Return (X, Y) of the center of cell containing provided text 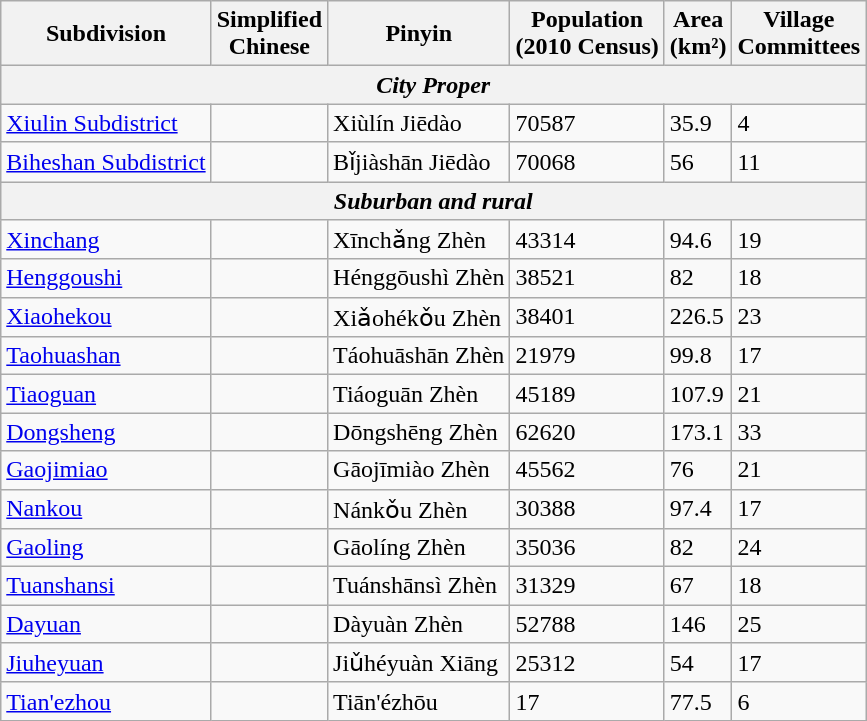
Suburban and rural (434, 201)
21979 (587, 356)
Dōngshēng Zhèn (419, 432)
Jiuheyuan (106, 663)
67 (698, 586)
45189 (587, 394)
Taohuashan (106, 356)
Gāolíng Zhèn (419, 548)
38401 (587, 317)
173.1 (698, 432)
77.5 (698, 701)
45562 (587, 470)
Pinyin (419, 34)
Xiaohekou (106, 317)
Population(2010 Census) (587, 34)
Dàyuàn Zhèn (419, 624)
97.4 (698, 509)
56 (698, 162)
38521 (587, 278)
4 (799, 123)
25 (799, 624)
Dayuan (106, 624)
70068 (587, 162)
SimplifiedChinese (269, 34)
Jiǔhéyuàn Xiāng (419, 663)
70587 (587, 123)
99.8 (698, 356)
Tiān'ézhōu (419, 701)
19 (799, 240)
43314 (587, 240)
Xīnchǎng Zhèn (419, 240)
76 (698, 470)
Henggoushi (106, 278)
226.5 (698, 317)
30388 (587, 509)
24 (799, 548)
Tuanshansi (106, 586)
25312 (587, 663)
Gāojīmiào Zhèn (419, 470)
Tuánshānsì Zhèn (419, 586)
52788 (587, 624)
107.9 (698, 394)
35036 (587, 548)
Dongsheng (106, 432)
33 (799, 432)
Hénggōushì Zhèn (419, 278)
Tiáoguān Zhèn (419, 394)
Xinchang (106, 240)
Táohuāshān Zhèn (419, 356)
Tiaoguan (106, 394)
Nánkǒu Zhèn (419, 509)
Gaoling (106, 548)
146 (698, 624)
Nankou (106, 509)
City Proper (434, 85)
35.9 (698, 123)
Bǐjiàshān Jiēdào (419, 162)
94.6 (698, 240)
VillageCommittees (799, 34)
Area(km²) (698, 34)
6 (799, 701)
54 (698, 663)
Tian'ezhou (106, 701)
Xiulin Subdistrict (106, 123)
23 (799, 317)
Gaojimiao (106, 470)
Subdivision (106, 34)
62620 (587, 432)
11 (799, 162)
Xiǎohékǒu Zhèn (419, 317)
31329 (587, 586)
Biheshan Subdistrict (106, 162)
Xiùlín Jiēdào (419, 123)
